Search for the cell housing the specified text and yield its (x, y) center coordinate. 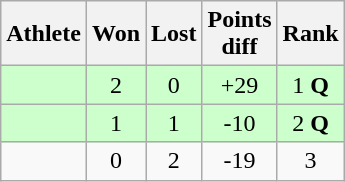
Pointsdiff (240, 34)
Won (116, 34)
-10 (240, 123)
1 Q (310, 85)
3 (310, 161)
Lost (174, 34)
Athlete (44, 34)
Rank (310, 34)
+29 (240, 85)
-19 (240, 161)
2 Q (310, 123)
